Scan for the cell matching the given text and deliver its (x, y) coordinate at center. 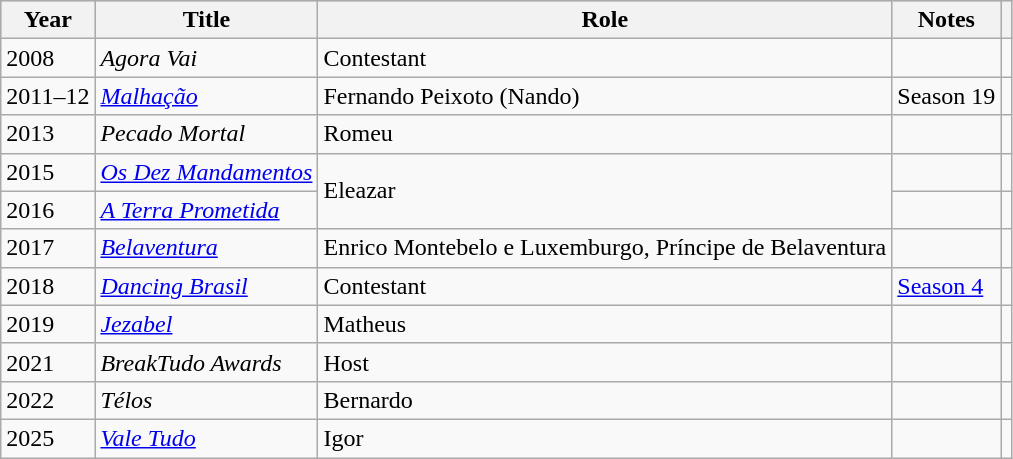
Belaventura (206, 248)
Host (605, 362)
Season 4 (946, 286)
Notes (946, 20)
2016 (48, 210)
2018 (48, 286)
Season 19 (946, 96)
BreakTudo Awards (206, 362)
Télos (206, 400)
Dancing Brasil (206, 286)
Year (48, 20)
A Terra Prometida (206, 210)
Matheus (605, 324)
Os Dez Mandamentos (206, 172)
2025 (48, 438)
Igor (605, 438)
Pecado Mortal (206, 134)
Malhação (206, 96)
2022 (48, 400)
Title (206, 20)
2017 (48, 248)
2015 (48, 172)
Agora Vai (206, 58)
2013 (48, 134)
Jezabel (206, 324)
Fernando Peixoto (Nando) (605, 96)
2011–12 (48, 96)
2008 (48, 58)
2021 (48, 362)
Bernardo (605, 400)
Vale Tudo (206, 438)
Romeu (605, 134)
Enrico Montebelo e Luxemburgo, Príncipe de Belaventura (605, 248)
Eleazar (605, 191)
2019 (48, 324)
Role (605, 20)
